Extract the [X, Y] coordinate from the center of the cell holding the provided text.  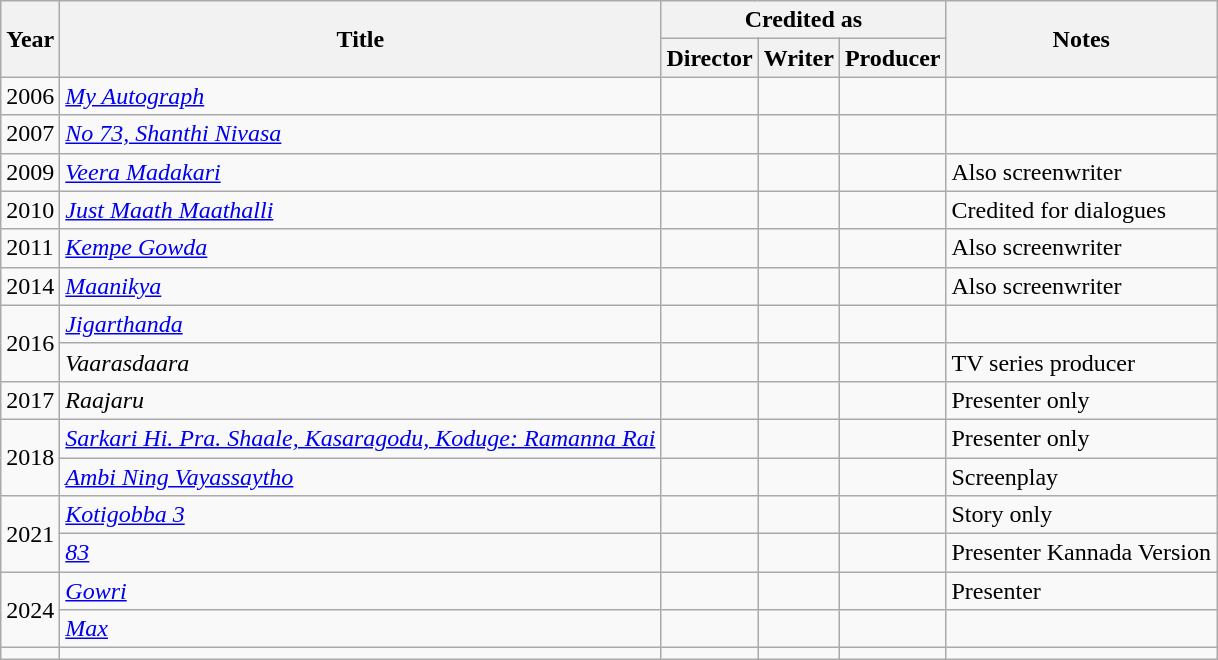
No 73, Shanthi Nivasa [360, 134]
Title [360, 39]
2021 [30, 534]
Ambi Ning Vayassaytho [360, 477]
2010 [30, 210]
2017 [30, 400]
Director [710, 58]
Kotigobba 3 [360, 515]
Credited as [804, 20]
2009 [30, 172]
2006 [30, 96]
Gowri [360, 591]
Notes [1082, 39]
Story only [1082, 515]
83 [360, 553]
Credited for dialogues [1082, 210]
2018 [30, 457]
Vaarasdaara [360, 362]
My Autograph [360, 96]
2014 [30, 286]
Presenter Kannada Version [1082, 553]
Year [30, 39]
2007 [30, 134]
Just Maath Maathalli [360, 210]
Writer [798, 58]
Jigarthanda [360, 324]
2016 [30, 343]
Kempe Gowda [360, 248]
Max [360, 629]
2024 [30, 610]
Producer [892, 58]
Sarkari Hi. Pra. Shaale, Kasaragodu, Koduge: Ramanna Rai [360, 438]
2011 [30, 248]
Veera Madakari [360, 172]
Screenplay [1082, 477]
TV series producer [1082, 362]
Presenter [1082, 591]
Maanikya [360, 286]
Raajaru [360, 400]
